Identify which cell holds the provided text, then report its [x, y] central coordinate. 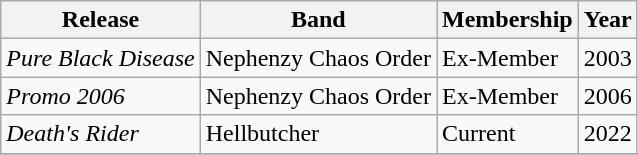
Hellbutcher [318, 134]
Year [608, 20]
Death's Rider [100, 134]
Promo 2006 [100, 96]
Current [508, 134]
Release [100, 20]
Pure Black Disease [100, 58]
Band [318, 20]
2022 [608, 134]
Membership [508, 20]
2006 [608, 96]
2003 [608, 58]
